Determine the (X, Y) coordinate at the center of the cell enclosing the given text.  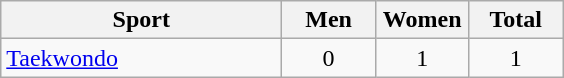
Women (422, 20)
Men (329, 20)
Taekwondo (142, 58)
Total (516, 20)
Sport (142, 20)
0 (329, 58)
